Output the [X, Y] coordinate of the center of the cell containing the given text.  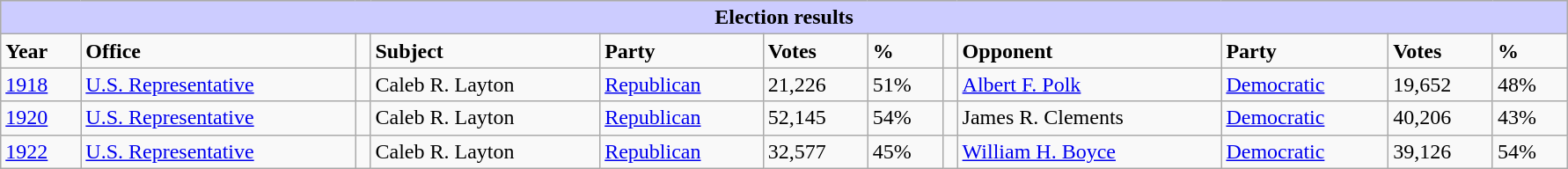
21,226 [815, 84]
32,577 [815, 151]
45% [905, 151]
Election results [785, 18]
40,206 [1441, 118]
1920 [40, 118]
Opponent [1089, 51]
1918 [40, 84]
51% [905, 84]
43% [1529, 118]
Year [40, 51]
Office [218, 51]
19,652 [1441, 84]
39,126 [1441, 151]
1922 [40, 151]
James R. Clements [1089, 118]
48% [1529, 84]
52,145 [815, 118]
Albert F. Polk [1089, 84]
Subject [486, 51]
William H. Boyce [1089, 151]
